From the cell containing the given text, extract its center point as [x, y] coordinate. 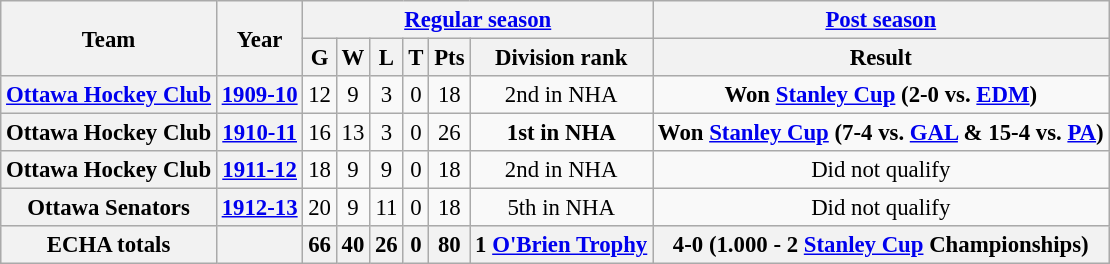
T [416, 58]
ECHA totals [109, 245]
16 [320, 133]
66 [320, 245]
4-0 (1.000 - 2 Stanley Cup Championships) [881, 245]
11 [386, 208]
G [320, 58]
20 [320, 208]
L [386, 58]
Won Stanley Cup (2-0 vs. EDM) [881, 95]
W [352, 58]
Pts [450, 58]
13 [352, 133]
Division rank [562, 58]
80 [450, 245]
Post season [881, 20]
1909-10 [260, 95]
1910-11 [260, 133]
1 O'Brien Trophy [562, 245]
Team [109, 38]
Regular season [478, 20]
12 [320, 95]
40 [352, 245]
Result [881, 58]
Ottawa Senators [109, 208]
5th in NHA [562, 208]
Year [260, 38]
Won Stanley Cup (7-4 vs. GAL & 15-4 vs. PA) [881, 133]
1912-13 [260, 208]
1st in NHA [562, 133]
1911-12 [260, 170]
